Identify which cell holds the provided text, then report its (x, y) central coordinate. 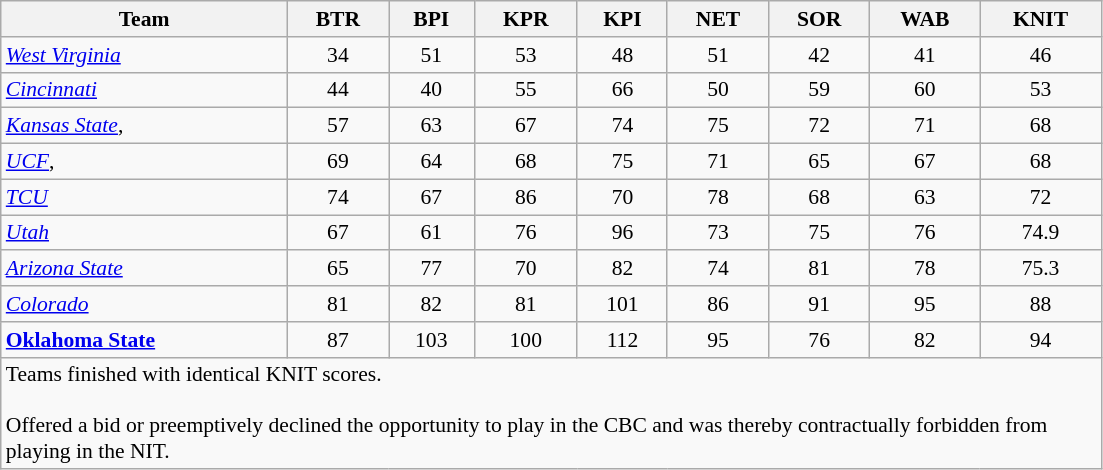
103 (431, 340)
55 (526, 90)
40 (431, 90)
73 (718, 233)
48 (622, 55)
46 (1040, 55)
77 (431, 269)
Colorado (144, 304)
41 (925, 55)
34 (338, 55)
75.3 (1040, 269)
Kansas State, (144, 126)
Arizona State (144, 269)
61 (431, 233)
Team (144, 19)
66 (622, 90)
KPR (526, 19)
91 (820, 304)
64 (431, 162)
87 (338, 340)
UCF, (144, 162)
96 (622, 233)
74.9 (1040, 233)
Cincinnati (144, 90)
60 (925, 90)
50 (718, 90)
44 (338, 90)
Utah (144, 233)
BPI (431, 19)
KPI (622, 19)
101 (622, 304)
100 (526, 340)
42 (820, 55)
57 (338, 126)
SOR (820, 19)
59 (820, 90)
88 (1040, 304)
WAB (925, 19)
West Virginia (144, 55)
112 (622, 340)
TCU (144, 197)
94 (1040, 340)
BTR (338, 19)
NET (718, 19)
Oklahoma State (144, 340)
KNIT (1040, 19)
69 (338, 162)
